Extract the (X, Y) coordinate from the center of the cell holding the provided text.  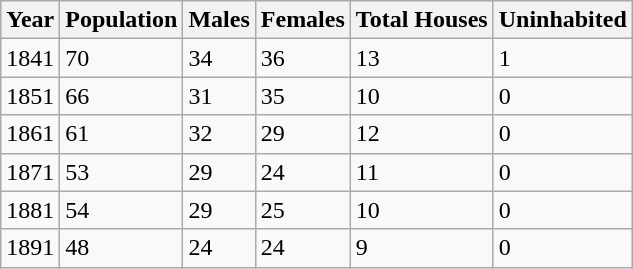
12 (422, 134)
Population (122, 20)
1 (562, 58)
Males (219, 20)
11 (422, 172)
1891 (30, 248)
1871 (30, 172)
13 (422, 58)
70 (122, 58)
54 (122, 210)
1861 (30, 134)
Total Houses (422, 20)
36 (302, 58)
25 (302, 210)
48 (122, 248)
Females (302, 20)
Uninhabited (562, 20)
1841 (30, 58)
66 (122, 96)
53 (122, 172)
32 (219, 134)
Year (30, 20)
35 (302, 96)
61 (122, 134)
1851 (30, 96)
31 (219, 96)
1881 (30, 210)
34 (219, 58)
9 (422, 248)
